Detect which cell encompasses the target text, then output its (x, y) center coordinate. 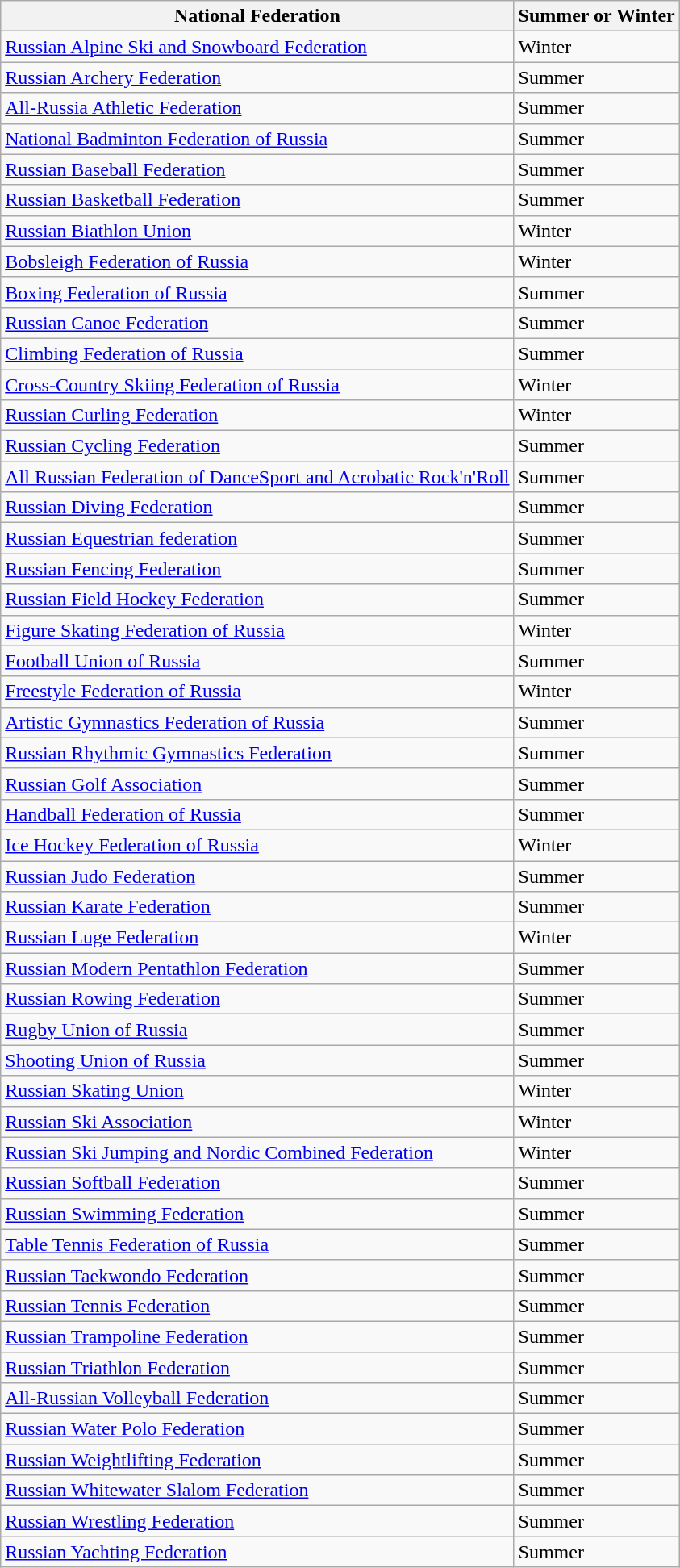
Rugby Union of Russia (257, 1030)
Russian Cycling Federation (257, 446)
All-Russian Volleyball Federation (257, 1399)
Russian Karate Federation (257, 907)
National Badminton Federation of Russia (257, 139)
Russian Trampoline Federation (257, 1336)
Ice Hockey Federation of Russia (257, 845)
Russian Wrestling Federation (257, 1521)
Russian Equestrian federation (257, 538)
Russian Baseball Federation (257, 169)
Russian Water Polo Federation (257, 1429)
Russian Rhythmic Gymnastics Federation (257, 753)
Climbing Federation of Russia (257, 353)
Russian Judo Federation (257, 876)
Boxing Federation of Russia (257, 292)
Russian Biathlon Union (257, 231)
Russian Curling Federation (257, 416)
Russian Luge Federation (257, 938)
Table Tennis Federation of Russia (257, 1244)
Russian Canoe Federation (257, 323)
Russian Weightlifting Federation (257, 1460)
Handball Federation of Russia (257, 814)
Summer or Winter (597, 16)
Cross-Country Skiing Federation of Russia (257, 385)
Russian Taekwondo Federation (257, 1275)
Russian Swimming Federation (257, 1214)
Russian Basketball Federation (257, 200)
Russian Rowing Federation (257, 999)
Freestyle Federation of Russia (257, 692)
Russian Skating Union (257, 1091)
Artistic Gymnastics Federation of Russia (257, 722)
Russian Diving Federation (257, 508)
Russian Triathlon Federation (257, 1368)
Russian Ski Jumping and Nordic Combined Federation (257, 1152)
Figure Skating Federation of Russia (257, 630)
Russian Archery Federation (257, 77)
Russian Golf Association (257, 784)
Russian Ski Association (257, 1122)
Russian Softball Federation (257, 1183)
Bobsleigh Federation of Russia (257, 261)
Russian Tennis Federation (257, 1306)
Shooting Union of Russia (257, 1060)
Russian Yachting Federation (257, 1552)
Russian Alpine Ski and Snowboard Federation (257, 47)
All Russian Federation of DanceSport and Acrobatic Rock'n'Roll (257, 477)
Russian Fencing Federation (257, 569)
All-Russia Athletic Federation (257, 108)
Russian Whitewater Slalom Federation (257, 1491)
Russian Field Hockey Federation (257, 600)
Russian Modern Pentathlon Federation (257, 968)
Football Union of Russia (257, 661)
National Federation (257, 16)
